Pinpoint the cell where the given text exists, returning its [x, y] midpoint coordinate. 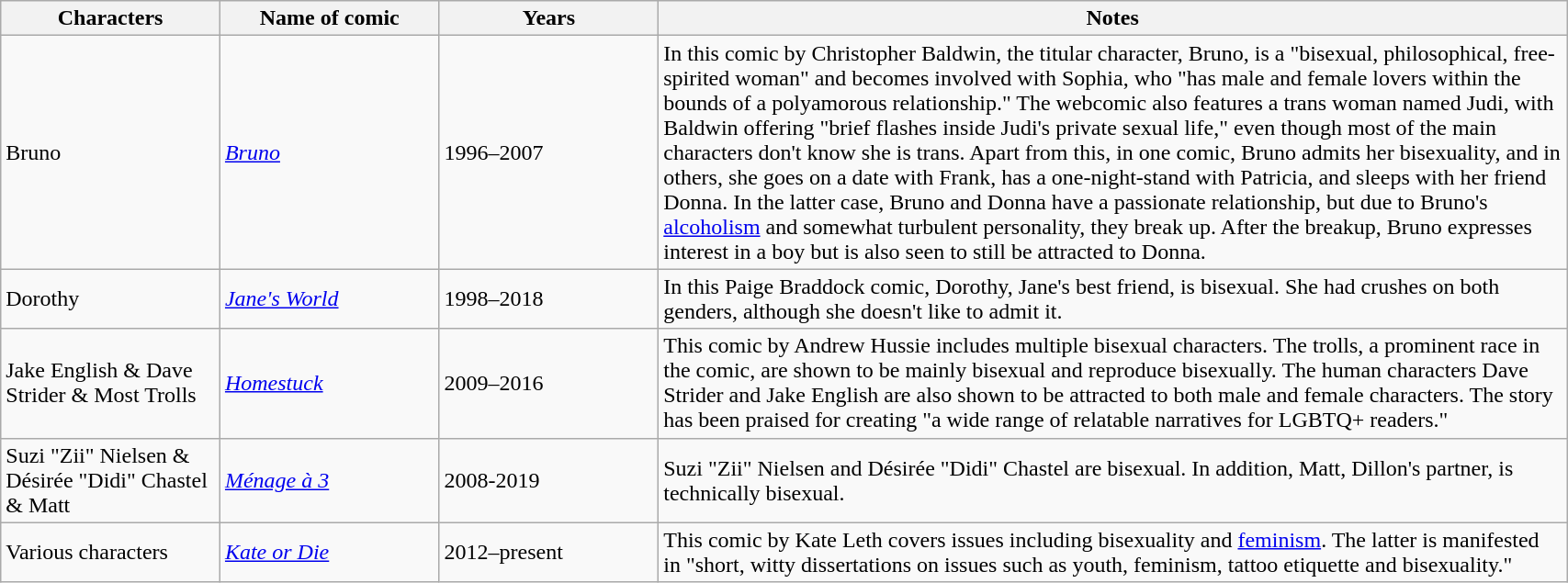
Various characters [110, 553]
Characters [110, 18]
Dorothy [110, 299]
2012–present [549, 553]
Kate or Die [329, 553]
Jake English & Dave Strider & Most Trolls [110, 384]
Suzi "Zii" Nielsen & Désirée "Didi" Chastel & Matt [110, 480]
Suzi "Zii" Nielsen and Désirée "Didi" Chastel are bisexual. In addition, Matt, Dillon's partner, is technically bisexual. [1113, 480]
2009–2016 [549, 384]
Years [549, 18]
2008-2019 [549, 480]
Homestuck [329, 384]
Ménage à 3 [329, 480]
Jane's World [329, 299]
1996–2007 [549, 152]
Name of comic [329, 18]
Notes [1113, 18]
In this Paige Braddock comic, Dorothy, Jane's best friend, is bisexual. She had crushes on both genders, although she doesn't like to admit it. [1113, 299]
1998–2018 [549, 299]
